Search for the cell housing the specified text and yield its (X, Y) center coordinate. 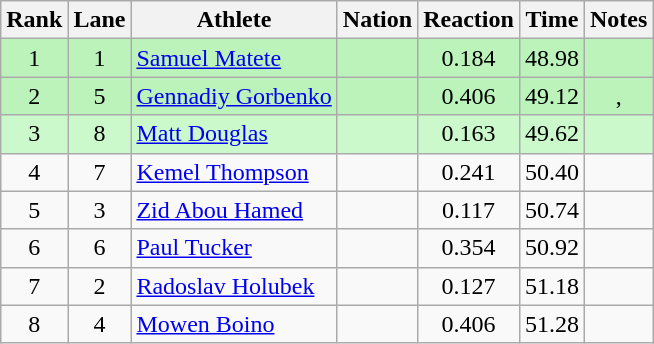
Paul Tucker (234, 248)
Kemel Thompson (234, 172)
50.92 (552, 248)
Zid Abou Hamed (234, 210)
Radoslav Holubek (234, 286)
48.98 (552, 58)
0.127 (469, 286)
50.40 (552, 172)
Lane (100, 20)
Samuel Matete (234, 58)
Notes (618, 20)
0.354 (469, 248)
51.28 (552, 324)
Gennadiy Gorbenko (234, 96)
51.18 (552, 286)
Reaction (469, 20)
Athlete (234, 20)
Nation (377, 20)
Matt Douglas (234, 134)
, (618, 96)
0.163 (469, 134)
0.117 (469, 210)
0.184 (469, 58)
49.62 (552, 134)
50.74 (552, 210)
0.241 (469, 172)
49.12 (552, 96)
Time (552, 20)
Mowen Boino (234, 324)
Rank (34, 20)
